Return the [x, y] coordinate for the center point of the cell that contains the specified text.  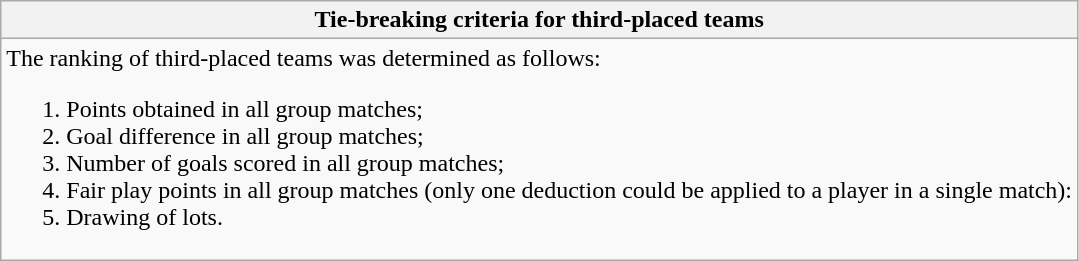
Tie-breaking criteria for third-placed teams [540, 20]
